Detect which cell encompasses the target text, then output its [x, y] center coordinate. 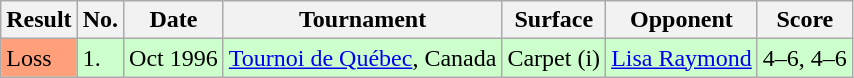
Score [804, 20]
Carpet (i) [554, 58]
4–6, 4–6 [804, 58]
Lisa Raymond [682, 58]
Tournament [362, 20]
Result [39, 20]
1. [100, 58]
Oct 1996 [174, 58]
Date [174, 20]
Opponent [682, 20]
Surface [554, 20]
Loss [39, 58]
Tournoi de Québec, Canada [362, 58]
No. [100, 20]
